For the text-containing cell, return its midpoint in [X, Y] coordinate format. 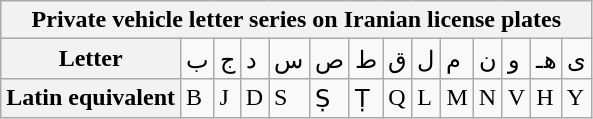
N [488, 98]
و [516, 59]
ط [366, 59]
B [198, 98]
ق [398, 59]
Private vehicle letter series on Iranian license plates [296, 20]
Ṭ [366, 98]
Ṣ [330, 98]
Y [576, 98]
هـ [546, 59]
Latin equivalent [91, 98]
H [546, 98]
ل [426, 59]
L [426, 98]
M [457, 98]
ی [576, 59]
D [254, 98]
Q [398, 98]
ب [198, 59]
ن [488, 59]
Letter [91, 59]
‌ص [330, 59]
د [254, 59]
م [457, 59]
S [290, 98]
س [290, 59]
V [516, 98]
J [227, 98]
ج [227, 59]
